Identify which cell holds the provided text, then report its (X, Y) central coordinate. 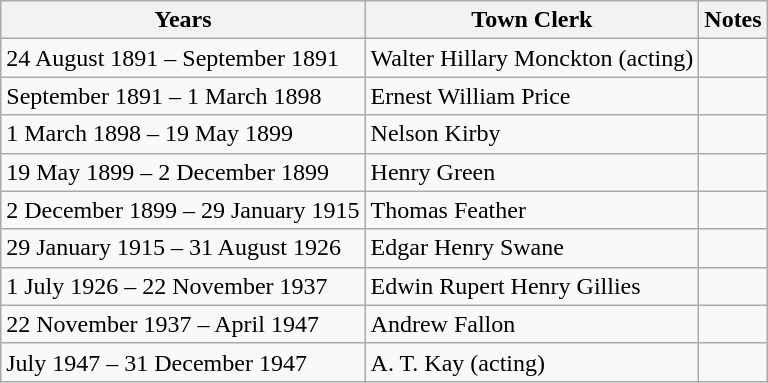
24 August 1891 – September 1891 (183, 58)
Edwin Rupert Henry Gillies (532, 286)
Walter Hillary Monckton (acting) (532, 58)
Years (183, 20)
22 November 1937 – April 1947 (183, 324)
Edgar Henry Swane (532, 248)
Town Clerk (532, 20)
A. T. Kay (acting) (532, 362)
2 December 1899 – 29 January 1915 (183, 210)
Notes (733, 20)
19 May 1899 – 2 December 1899 (183, 172)
1 March 1898 – 19 May 1899 (183, 134)
July 1947 – 31 December 1947 (183, 362)
Andrew Fallon (532, 324)
29 January 1915 – 31 August 1926 (183, 248)
Ernest William Price (532, 96)
Nelson Kirby (532, 134)
Henry Green (532, 172)
September 1891 – 1 March 1898 (183, 96)
1 July 1926 – 22 November 1937 (183, 286)
Thomas Feather (532, 210)
